From the cell containing the given text, extract its center point as (x, y) coordinate. 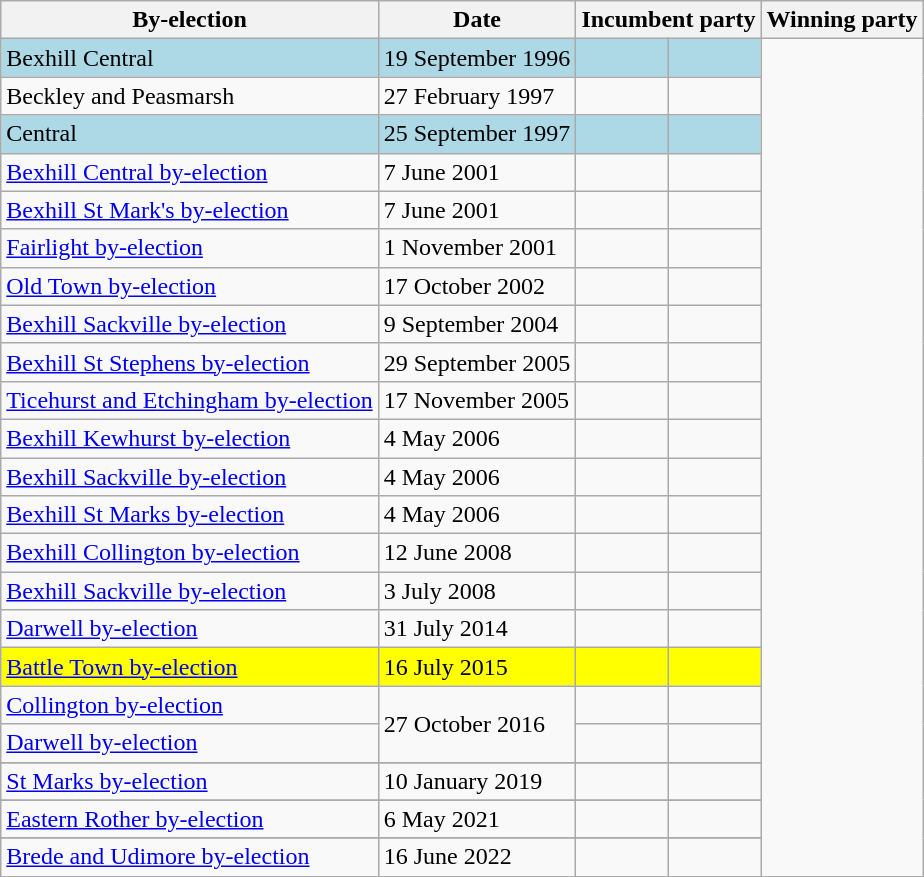
Bexhill Kewhurst by-election (190, 438)
19 September 1996 (477, 58)
Beckley and Peasmarsh (190, 96)
Old Town by-election (190, 286)
29 September 2005 (477, 362)
16 July 2015 (477, 667)
Bexhill St Stephens by-election (190, 362)
Battle Town by-election (190, 667)
6 May 2021 (477, 819)
17 November 2005 (477, 400)
1 November 2001 (477, 248)
9 September 2004 (477, 324)
Collington by-election (190, 705)
12 June 2008 (477, 553)
Date (477, 20)
Ticehurst and Etchingham by-election (190, 400)
Bexhill Collington by-election (190, 553)
Bexhill Central by-election (190, 172)
3 July 2008 (477, 591)
Bexhill St Marks by-election (190, 515)
Bexhill Central (190, 58)
27 February 1997 (477, 96)
Bexhill St Mark's by-election (190, 210)
17 October 2002 (477, 286)
Fairlight by-election (190, 248)
27 October 2016 (477, 724)
31 July 2014 (477, 629)
By-election (190, 20)
Brede and Udimore by-election (190, 857)
16 June 2022 (477, 857)
Winning party (842, 20)
Incumbent party (668, 20)
10 January 2019 (477, 781)
Eastern Rother by-election (190, 819)
St Marks by-election (190, 781)
25 September 1997 (477, 134)
Central (190, 134)
